Detect which cell encompasses the target text, then output its [X, Y] center coordinate. 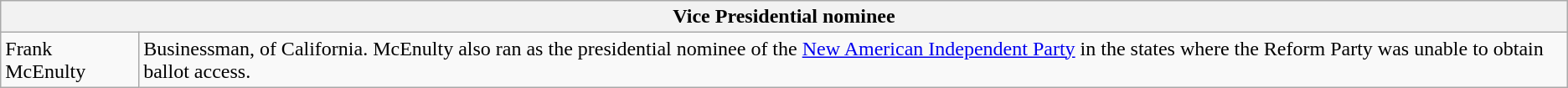
Vice Presidential nominee [784, 17]
Frank McEnulty [70, 60]
